For the text-containing cell, return its midpoint in [X, Y] coordinate format. 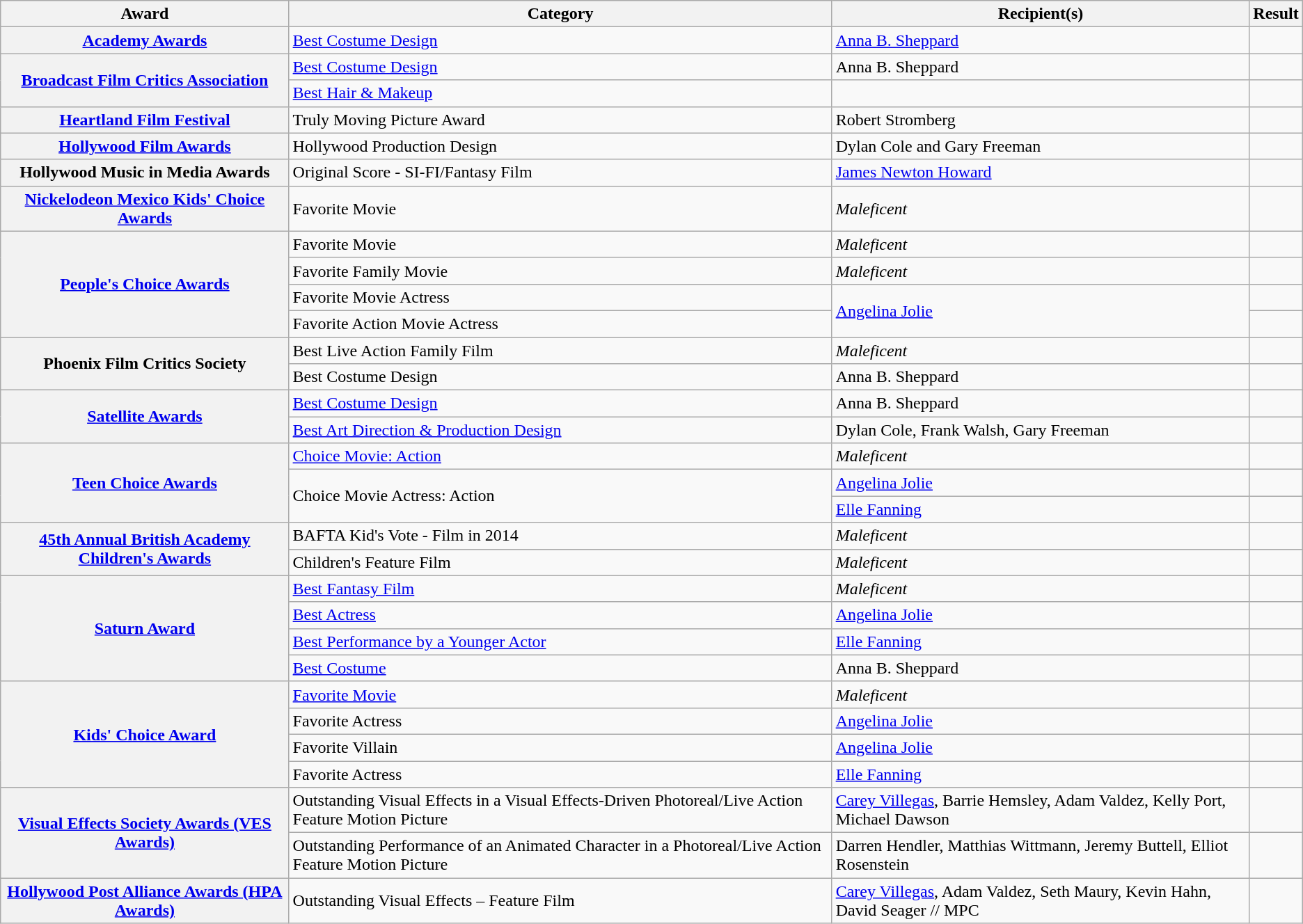
Heartland Film Festival [145, 120]
Best Actress [560, 615]
Hollywood Post Alliance Awards (HPA Awards) [145, 900]
James Newton Howard [1041, 173]
Outstanding Visual Effects – Feature Film [560, 900]
Recipient(s) [1041, 14]
Original Score - SI-FI/Fantasy Film [560, 173]
Favorite Family Movie [560, 271]
Robert Stromberg [1041, 120]
Best Fantasy Film [560, 589]
Hollywood Music in Media Awards [145, 173]
Category [560, 14]
Kids' Choice Award [145, 734]
Choice Movie Actress: Action [560, 496]
Saturn Award [145, 628]
Best Live Action Family Film [560, 350]
Result [1276, 14]
Satellite Awards [145, 417]
Favorite Action Movie Actress [560, 324]
Carey Villegas, Barrie Hemsley, Adam Valdez, Kelly Port, Michael Dawson [1041, 810]
Best Art Direction & Production Design [560, 430]
Best Hair & Makeup [560, 93]
Best Performance by a Younger Actor [560, 642]
People's Choice Awards [145, 284]
Dylan Cole and Gary Freeman [1041, 146]
Best Costume [560, 668]
Hollywood Production Design [560, 146]
Academy Awards [145, 40]
BAFTA Kid's Vote - Film in 2014 [560, 536]
Favorite Villain [560, 747]
Favorite Movie Actress [560, 297]
Award [145, 14]
Darren Hendler, Matthias Wittmann, Jeremy Buttell, Elliot Rosenstein [1041, 856]
Nickelodeon Mexico Kids' Choice Awards [145, 209]
Visual Effects Society Awards (VES Awards) [145, 833]
Broadcast Film Critics Association [145, 80]
Hollywood Film Awards [145, 146]
Teen Choice Awards [145, 483]
Choice Movie: Action [560, 456]
45th Annual British Academy Children's Awards [145, 549]
Children's Feature Film [560, 562]
Dylan Cole, Frank Walsh, Gary Freeman [1041, 430]
Phoenix Film Critics Society [145, 363]
Truly Moving Picture Award [560, 120]
Outstanding Visual Effects in a Visual Effects-Driven Photoreal/Live Action Feature Motion Picture [560, 810]
Outstanding Performance of an Animated Character in a Photoreal/Live Action Feature Motion Picture [560, 856]
Carey Villegas, Adam Valdez, Seth Maury, Kevin Hahn, David Seager // MPC [1041, 900]
